Provide the [x, y] coordinate of the cell's center where the given text is located.  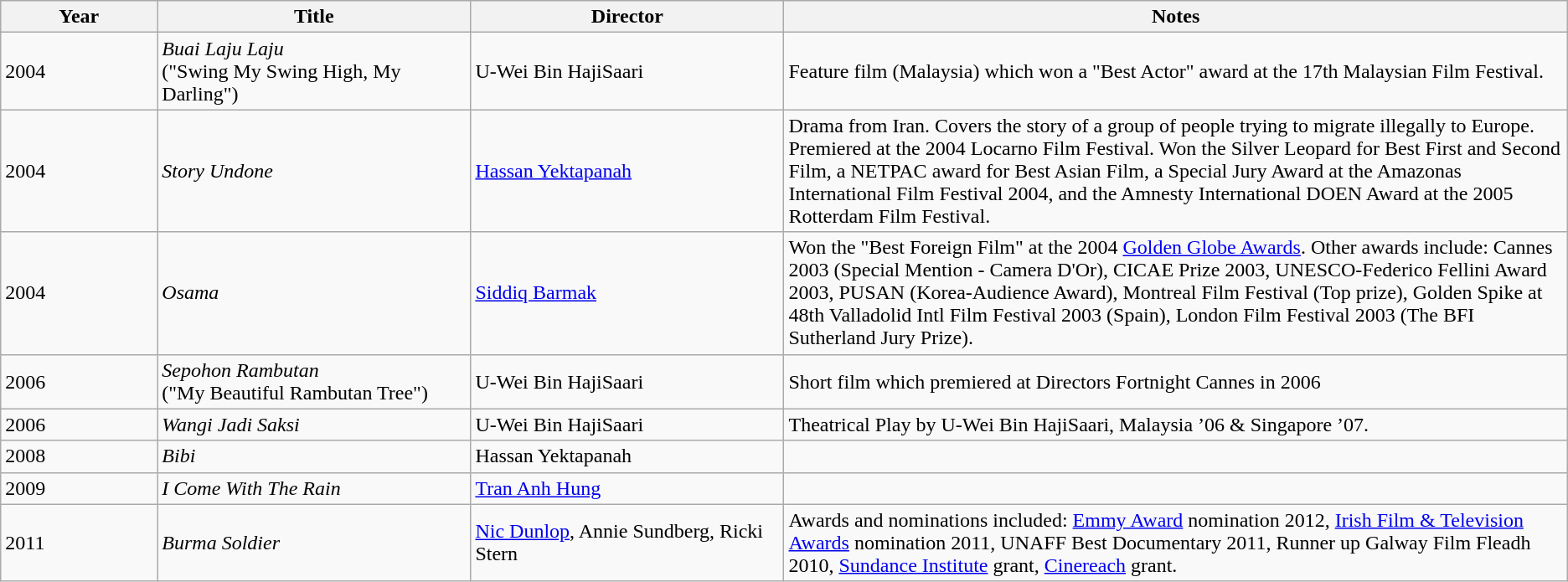
Wangi Jadi Saksi [314, 425]
Tran Anh Hung [627, 488]
Siddiq Barmak [627, 293]
Director [627, 17]
2008 [79, 456]
Osama [314, 293]
Short film which premiered at Directors Fortnight Cannes in 2006 [1176, 382]
Burma Soldier [314, 543]
2011 [79, 543]
Story Undone [314, 171]
Title [314, 17]
I Come With The Rain [314, 488]
Sepohon Rambutan("My Beautiful Rambutan Tree") [314, 382]
2009 [79, 488]
Theatrical Play by U-Wei Bin HajiSaari, Malaysia ’06 & Singapore ’07. [1176, 425]
Year [79, 17]
Notes [1176, 17]
Bibi [314, 456]
Feature film (Malaysia) which won a "Best Actor" award at the 17th Malaysian Film Festival. [1176, 71]
Buai Laju Laju("Swing My Swing High, My Darling") [314, 71]
Nic Dunlop, Annie Sundberg, Ricki Stern [627, 543]
